Output the (X, Y) coordinate of the center of the cell containing the given text.  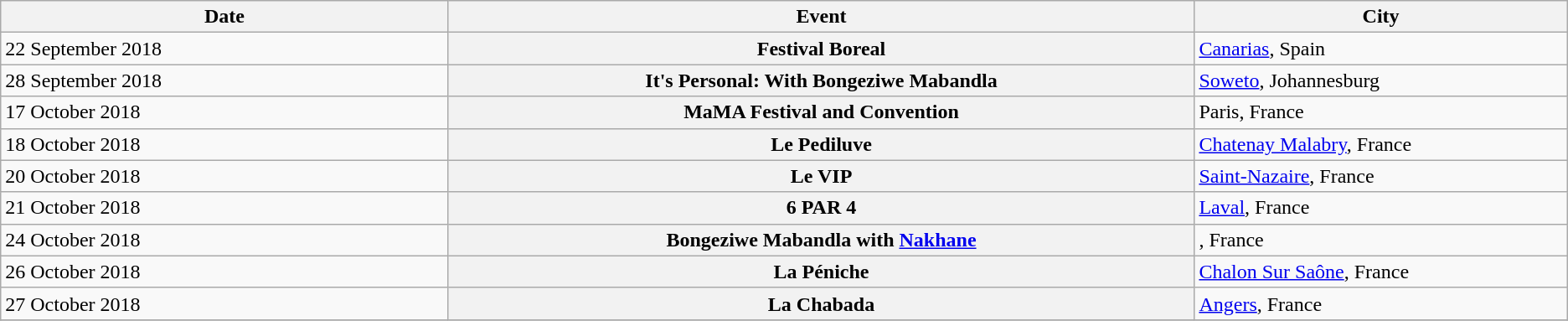
Angers, France (1380, 303)
Date (224, 17)
Event (821, 17)
La Péniche (821, 272)
Canarias, Spain (1380, 49)
Festival Boreal (821, 49)
Chatenay Malabry, France (1380, 144)
17 October 2018 (224, 112)
Saint-Nazaire, France (1380, 176)
Soweto, Johannesburg (1380, 80)
21 October 2018 (224, 208)
Laval, France (1380, 208)
27 October 2018 (224, 303)
Chalon Sur Saône, France (1380, 272)
Bongeziwe Mabandla with Nakhane (821, 240)
18 October 2018 (224, 144)
Le VIP (821, 176)
22 September 2018 (224, 49)
City (1380, 17)
28 September 2018 (224, 80)
20 October 2018 (224, 176)
La Chabada (821, 303)
6 PAR 4 (821, 208)
MaMA Festival and Convention (821, 112)
Le Pediluve (821, 144)
, France (1380, 240)
Paris, France (1380, 112)
24 October 2018 (224, 240)
26 October 2018 (224, 272)
It's Personal: With Bongeziwe Mabandla (821, 80)
